Provide the (X, Y) coordinate of the cell's center where the given text is located.  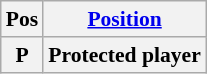
Pos (22, 19)
P (22, 55)
Protected player (124, 55)
Position (124, 19)
